From the cell containing the given text, extract its center point as [x, y] coordinate. 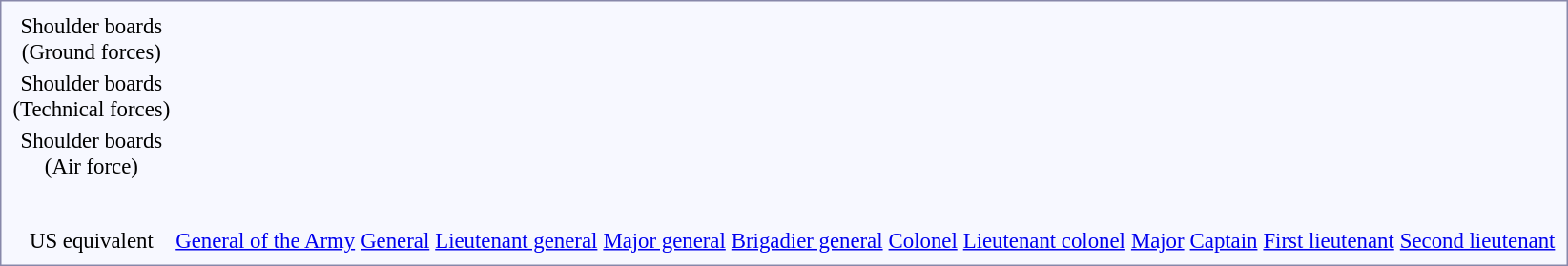
Major [1158, 240]
General of the Army [265, 240]
Colonel [923, 240]
Lieutenant colonel [1043, 240]
Second lieutenant [1477, 240]
Captain [1224, 240]
Shoulder boards(Air force) [92, 153]
Major general [664, 240]
Shoulder boards(Ground forces) [92, 38]
Lieutenant general [517, 240]
First lieutenant [1329, 240]
Shoulder boards(Technical forces) [92, 95]
US equivalent [92, 240]
General [395, 240]
Brigadier general [807, 240]
